Detect which cell encompasses the target text, then output its (x, y) center coordinate. 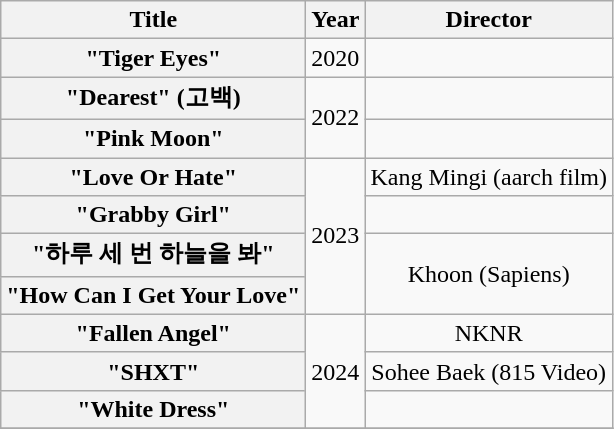
Title (154, 20)
"Dearest" (고백) (154, 98)
"Fallen Angel" (154, 333)
"Tiger Eyes" (154, 58)
"SHXT" (154, 371)
"Pink Moon" (154, 138)
Khoon (Sapiens) (489, 274)
Director (489, 20)
NKNR (489, 333)
Sohee Baek (815 Video) (489, 371)
"Grabby Girl" (154, 215)
2020 (336, 58)
Year (336, 20)
"White Dress" (154, 409)
"Love Or Hate" (154, 177)
2023 (336, 236)
Kang Mingi (aarch film) (489, 177)
"하루 세 번 하늘을 봐" (154, 256)
"How Can I Get Your Love" (154, 295)
2022 (336, 118)
2024 (336, 371)
